Pinpoint the cell where the given text exists, returning its [x, y] midpoint coordinate. 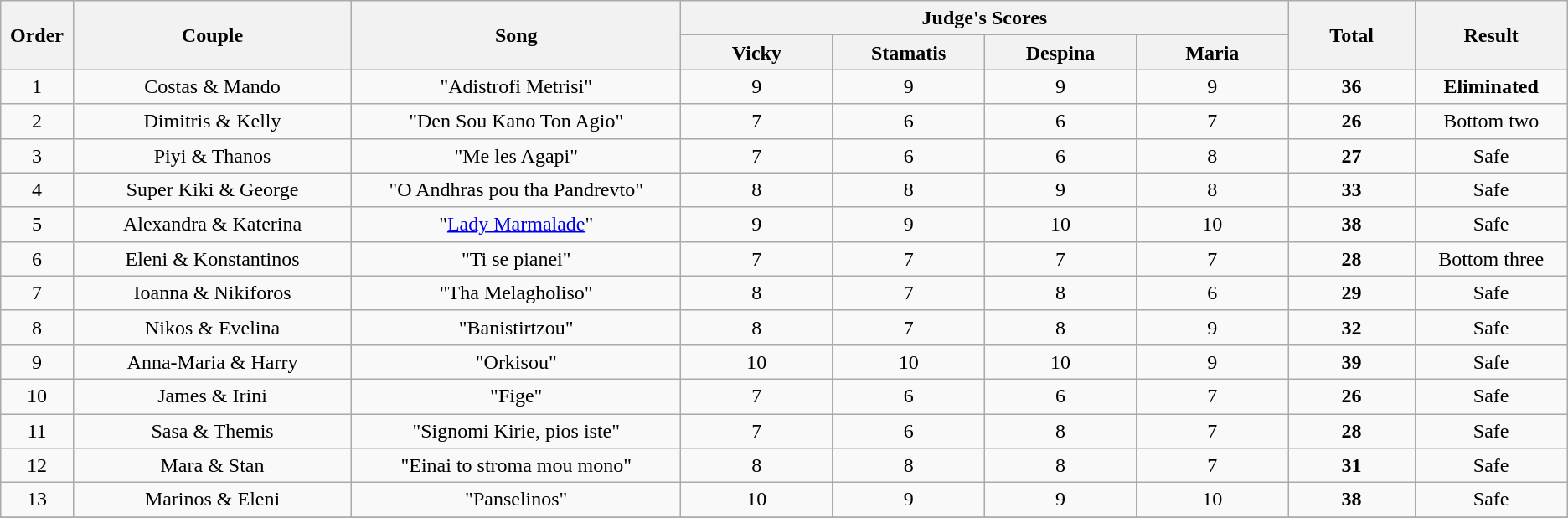
"Adistrofi Metrisi" [516, 87]
11 [37, 431]
Nikos & Evelina [212, 327]
Couple [212, 35]
1 [37, 87]
"Banistirtzou" [516, 327]
"Lady Marmalade" [516, 225]
Dimitris & Kelly [212, 121]
Alexandra & Katerina [212, 225]
Mara & Stan [212, 466]
"Fige" [516, 396]
Anna-Maria & Harry [212, 362]
39 [1352, 362]
Bottom three [1491, 258]
12 [37, 466]
Stamatis [908, 52]
Sasa & Themis [212, 431]
"Signomi Kirie, pios iste" [516, 431]
Maria [1213, 52]
"Panselinos" [516, 500]
13 [37, 500]
2 [37, 121]
Costas & Mando [212, 87]
4 [37, 189]
3 [37, 156]
"Orkisou" [516, 362]
Piyi & Thanos [212, 156]
"Den Sou Kano Ton Agio" [516, 121]
Bottom two [1491, 121]
Super Kiki & George [212, 189]
Marinos & Eleni [212, 500]
36 [1352, 87]
29 [1352, 293]
"Einai to stroma mou mono" [516, 466]
"O Andhras pou tha Pandrevto" [516, 189]
"Tha Melagholiso" [516, 293]
"Me les Agapi" [516, 156]
Eleni & Konstantinos [212, 258]
Result [1491, 35]
Vicky [757, 52]
"Ti se pianei" [516, 258]
Song [516, 35]
Total [1352, 35]
31 [1352, 466]
James & Irini [212, 396]
Despina [1060, 52]
33 [1352, 189]
5 [37, 225]
32 [1352, 327]
Judge's Scores [985, 18]
Eliminated [1491, 87]
Ioanna & Nikiforos [212, 293]
Order [37, 35]
27 [1352, 156]
